Return the [x, y] coordinate for the center point of the cell that contains the specified text.  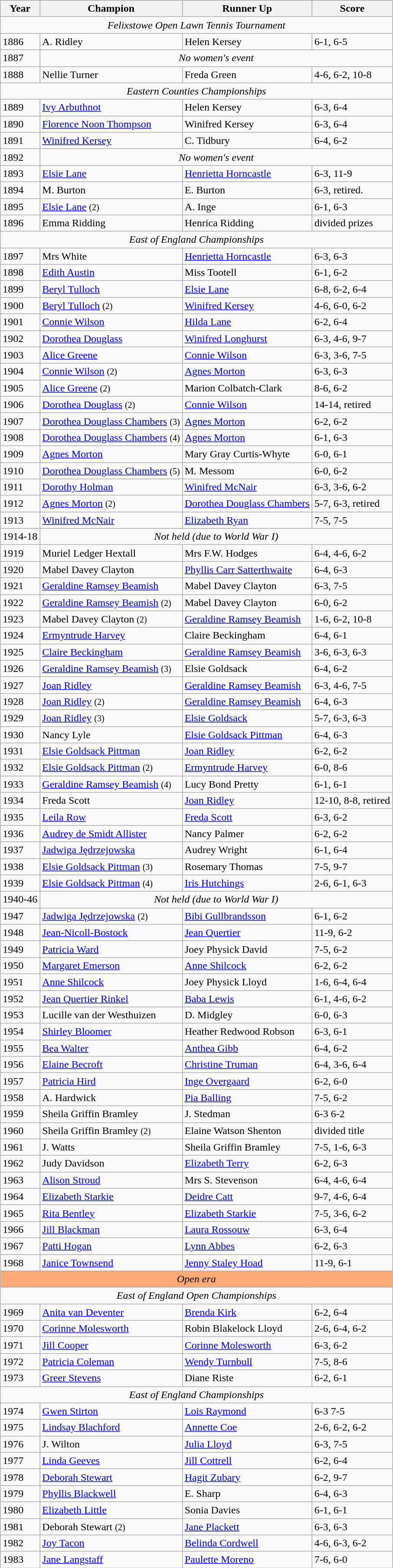
6-4, 4-6, 6-2 [352, 553]
Florence Noon Thompson [111, 124]
Lucille van der Westhuizen [111, 1015]
1909 [20, 454]
Year [20, 9]
6-3, 3-6, 6-2 [352, 487]
Winifred Longhurst [247, 339]
Greer Stevens [111, 1378]
1901 [20, 322]
1891 [20, 140]
1926 [20, 668]
E. Sharp [247, 1493]
1899 [20, 289]
5-7, 6-3, 6-3 [352, 718]
Lindsay Blachford [111, 1428]
1974 [20, 1411]
1-6, 6-2, 10-8 [352, 619]
Geraldine Ramsey Beamish (2) [111, 603]
J. Stedman [247, 1114]
Shirley Bloomer [111, 1032]
Jane Plackett [247, 1526]
6-1, 6-4 [352, 850]
1907 [20, 421]
6-4, 4-6, 6-4 [352, 1180]
Agnes Morton (2) [111, 504]
Anthea Gibb [247, 1048]
6-3, 3-6, 7-5 [352, 355]
Rosemary Thomas [247, 867]
Elsie Goldsack Pittman (2) [111, 768]
6-0, 6-1 [352, 454]
Deborah Stewart (2) [111, 1526]
Elizabeth Little [111, 1510]
Joy Tacon [111, 1543]
Elsie Goldsack Pittman (4) [111, 883]
6-4, 6-1 [352, 636]
Lynn Abbes [247, 1246]
Rita Bentley [111, 1213]
2-6, 6-4, 6-2 [352, 1329]
Elizabeth Ryan [247, 520]
1958 [20, 1098]
Jenny Staley Hoad [247, 1263]
1980 [20, 1510]
A. Inge [247, 207]
Ivy Arbuthnot [111, 108]
6-8, 6-2, 6-4 [352, 289]
1912 [20, 504]
Dorothy Holman [111, 487]
6-4, 3-6, 6-4 [352, 1065]
Score [352, 9]
Runner Up [247, 9]
1933 [20, 784]
Marion Colbatch-Clark [247, 388]
Anita van Deventer [111, 1312]
Margaret Emerson [111, 965]
1900 [20, 306]
Julia Lloyd [247, 1444]
1956 [20, 1065]
2-6, 6-2, 6-2 [352, 1428]
6-2, 6-0 [352, 1081]
1904 [20, 372]
5-7, 6-3, retired [352, 504]
Joey Physick David [247, 949]
6-0, 8-6 [352, 768]
7-5, 3-6, 6-2 [352, 1213]
Janice Townsend [111, 1263]
1908 [20, 437]
1976 [20, 1444]
7-6, 6-0 [352, 1560]
Phyllis Carr Satterthwaite [247, 570]
Alice Greene [111, 355]
1964 [20, 1196]
6-0, 6-3 [352, 1015]
Joan Ridley (2) [111, 701]
Wendy Turnbull [247, 1362]
Dorothea Douglass (2) [111, 404]
1940-46 [20, 900]
1886 [20, 42]
1968 [20, 1263]
1965 [20, 1213]
1950 [20, 965]
M. Burton [111, 190]
1903 [20, 355]
Jean Quertier [247, 932]
3-6, 6-3, 6-3 [352, 652]
Jane Langstaff [111, 1560]
Laura Rossouw [247, 1229]
1896 [20, 223]
E. Burton [247, 190]
1937 [20, 850]
1935 [20, 817]
Jill Blackman [111, 1229]
Patti Hogan [111, 1246]
6-2, 6-1 [352, 1378]
6-3, 4-6, 9-7 [352, 339]
1890 [20, 124]
1977 [20, 1460]
Open era [196, 1279]
1957 [20, 1081]
Alison Stroud [111, 1180]
Jean-Nicoll-Bostock [111, 932]
Joan Ridley (3) [111, 718]
J. Watts [111, 1147]
Dorothea Douglass Chambers (5) [111, 470]
Elaine Watson Shenton [247, 1131]
1-6, 6-4, 6-4 [352, 982]
Lois Raymond [247, 1411]
4-6, 6-2, 10-8 [352, 75]
Beryl Tulloch (2) [111, 306]
1911 [20, 487]
1963 [20, 1180]
6-3 6-2 [352, 1114]
Nancy Palmer [247, 834]
A. Ridley [111, 42]
Geraldine Ramsey Beamish (3) [111, 668]
Joey Physick Lloyd [247, 982]
1929 [20, 718]
Linda Geeves [111, 1460]
7-5, 9-7 [352, 867]
Bea Walter [111, 1048]
Jean Quertier Rinkel [111, 998]
Baba Lewis [247, 998]
11-9, 6-2 [352, 932]
1932 [20, 768]
1947 [20, 916]
6-1, 4-6, 6-2 [352, 998]
11-9, 6-1 [352, 1263]
Patricia Hird [111, 1081]
1889 [20, 108]
Elizabeth Terry [247, 1164]
Brenda Kirk [247, 1312]
Bibi Gullbrandsson [247, 916]
Elaine Becroft [111, 1065]
6-3, 4-6, 7-5 [352, 685]
Judy Davidson [111, 1164]
1897 [20, 256]
1978 [20, 1477]
4-6, 6-3, 6-2 [352, 1543]
12-10, 8-8, retired [352, 801]
1939 [20, 883]
Lucy Bond Pretty [247, 784]
Leila Row [111, 817]
1983 [20, 1560]
1902 [20, 339]
Paulette Moreno [247, 1560]
1934 [20, 801]
Jadwiga Jędrzejowska (2) [111, 916]
1893 [20, 173]
Edith Austin [111, 273]
Mrs F.W. Hodges [247, 553]
1938 [20, 867]
Mrs S. Stevenson [247, 1180]
1971 [20, 1345]
1922 [20, 603]
Sheila Griffin Bramley (2) [111, 1131]
1927 [20, 685]
1982 [20, 1543]
4-6, 6-0, 6-2 [352, 306]
Robin Blakelock Lloyd [247, 1329]
Alice Greene (2) [111, 388]
M. Messom [247, 470]
Jill Cottrell [247, 1460]
7-5, 7-5 [352, 520]
Jill Cooper [111, 1345]
1979 [20, 1493]
7-5, 1-6, 6-3 [352, 1147]
Geraldine Ramsey Beamish (4) [111, 784]
1898 [20, 273]
Hilda Lane [247, 322]
Jadwiga Jędrzejowska [111, 850]
1914-18 [20, 537]
1925 [20, 652]
1887 [20, 58]
Emma Ridding [111, 223]
Diane Riste [247, 1378]
Eastern Counties Championships [196, 91]
1892 [20, 157]
1967 [20, 1246]
1913 [20, 520]
1954 [20, 1032]
1931 [20, 751]
Audrey Wright [247, 850]
Elsie Lane (2) [111, 207]
1953 [20, 1015]
Hagit Zubary [247, 1477]
1928 [20, 701]
1972 [20, 1362]
Champion [111, 9]
2-6, 6-1, 6-3 [352, 883]
Patricia Ward [111, 949]
Freda Green [247, 75]
divided title [352, 1131]
1952 [20, 998]
1951 [20, 982]
1895 [20, 207]
6-3, 6-1 [352, 1032]
6-1, 6-5 [352, 42]
Elsie Goldsack Pittman (3) [111, 867]
1919 [20, 553]
7-5, 8-6 [352, 1362]
Henrica Ridding [247, 223]
Dorothea Douglass Chambers [247, 504]
Beryl Tulloch [111, 289]
A. Hardwick [111, 1098]
1955 [20, 1048]
1930 [20, 735]
Dorothea Douglass [111, 339]
Dorothea Douglass Chambers (4) [111, 437]
1961 [20, 1147]
Muriel Ledger Hextall [111, 553]
1949 [20, 949]
1981 [20, 1526]
C. Tidbury [247, 140]
1924 [20, 636]
J. Wilton [111, 1444]
9-7, 4-6, 6-4 [352, 1196]
Mrs White [111, 256]
Nellie Turner [111, 75]
Christine Truman [247, 1065]
1894 [20, 190]
6-2, 9-7 [352, 1477]
Inge Overgaard [247, 1081]
Deidre Catt [247, 1196]
1936 [20, 834]
Nancy Lyle [111, 735]
Miss Tootell [247, 273]
D. Midgley [247, 1015]
Felixstowe Open Lawn Tennis Tournament [196, 25]
1920 [20, 570]
1973 [20, 1378]
1975 [20, 1428]
1969 [20, 1312]
Audrey de Smidt Allister [111, 834]
14-14, retired [352, 404]
1923 [20, 619]
1921 [20, 586]
8-6, 6-2 [352, 388]
East of England Open Championships [196, 1296]
divided prizes [352, 223]
1888 [20, 75]
1948 [20, 932]
Iris Hutchings [247, 883]
6-3, 11-9 [352, 173]
Mabel Davey Clayton (2) [111, 619]
1959 [20, 1114]
Sonia Davies [247, 1510]
1960 [20, 1131]
Pia Balling [247, 1098]
1910 [20, 470]
6-3 7-5 [352, 1411]
Deborah Stewart [111, 1477]
Heather Redwood Robson [247, 1032]
Patricia Coleman [111, 1362]
1970 [20, 1329]
Annette Coe [247, 1428]
Belinda Cordwell [247, 1543]
1966 [20, 1229]
6-3, retired. [352, 190]
Gwen Stirton [111, 1411]
Phyllis Blackwell [111, 1493]
1906 [20, 404]
Connie Wilson (2) [111, 372]
1905 [20, 388]
Dorothea Douglass Chambers (3) [111, 421]
Mary Gray Curtis-Whyte [247, 454]
1962 [20, 1164]
